Locate the cell with the specified text and output its [x, y] center coordinate. 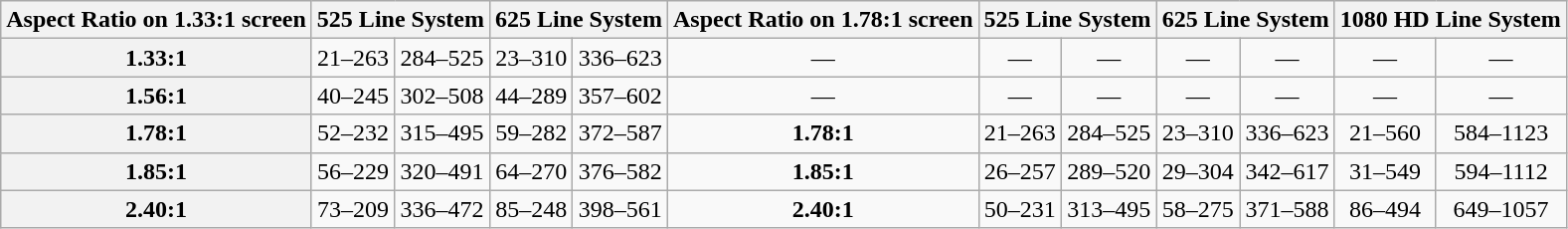
44–289 [531, 96]
320–491 [442, 171]
Aspect Ratio on 1.78:1 screen [823, 20]
376–582 [620, 171]
398–561 [620, 209]
594–1112 [1501, 171]
21–560 [1385, 133]
289–520 [1110, 171]
1080 HD Line System [1450, 20]
58–275 [1197, 209]
56–229 [352, 171]
52–232 [352, 133]
Aspect Ratio on 1.33:1 screen [157, 20]
342–617 [1288, 171]
357–602 [620, 96]
86–494 [1385, 209]
315–495 [442, 133]
85–248 [531, 209]
584–1123 [1501, 133]
313–495 [1110, 209]
29–304 [1197, 171]
1.33:1 [157, 58]
73–209 [352, 209]
31–549 [1385, 171]
336–472 [442, 209]
371–588 [1288, 209]
59–282 [531, 133]
50–231 [1020, 209]
372–587 [620, 133]
1.56:1 [157, 96]
40–245 [352, 96]
649–1057 [1501, 209]
302–508 [442, 96]
26–257 [1020, 171]
64–270 [531, 171]
